Output the [x, y] coordinate of the center of the cell containing the given text.  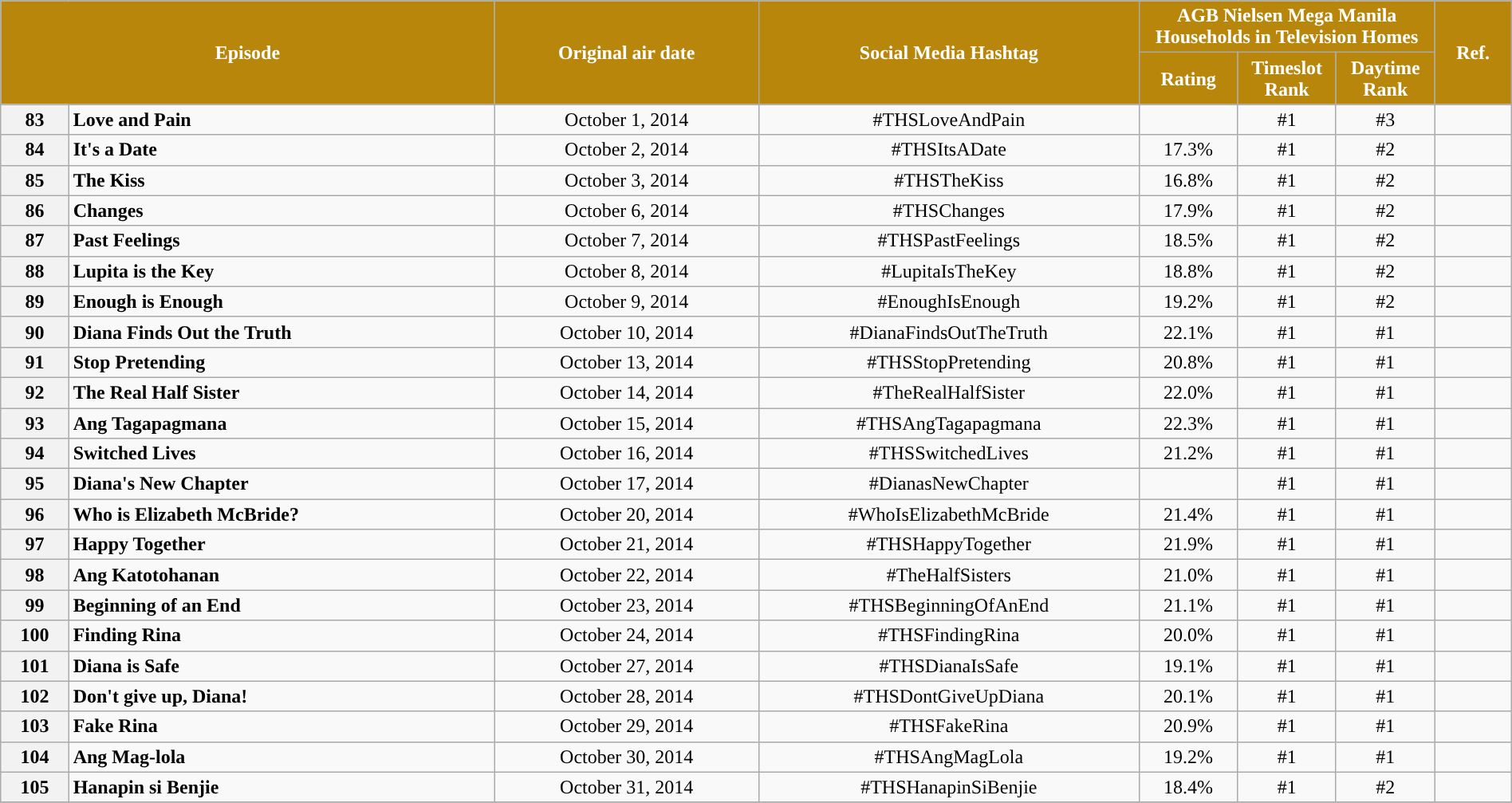
#THSItsADate [949, 150]
October 28, 2014 [627, 696]
18.5% [1188, 241]
October 31, 2014 [627, 787]
October 2, 2014 [627, 150]
18.8% [1188, 271]
#LupitaIsTheKey [949, 271]
Lupita is the Key [282, 271]
93 [35, 423]
21.0% [1188, 575]
88 [35, 271]
#DianaFindsOutTheTruth [949, 332]
104 [35, 757]
#TheHalfSisters [949, 575]
Hanapin si Benjie [282, 787]
Diana Finds Out the Truth [282, 332]
103 [35, 726]
Timeslot Rank [1287, 78]
Switched Lives [282, 454]
20.8% [1188, 362]
Ang Tagapagmana [282, 423]
October 27, 2014 [627, 666]
21.4% [1188, 514]
#THSStopPretending [949, 362]
22.3% [1188, 423]
#THSAngMagLola [949, 757]
100 [35, 636]
Ang Mag-lola [282, 757]
October 10, 2014 [627, 332]
October 15, 2014 [627, 423]
It's a Date [282, 150]
#THSAngTagapagmana [949, 423]
94 [35, 454]
#THSHanapinSiBenjie [949, 787]
20.9% [1188, 726]
Diana is Safe [282, 666]
October 6, 2014 [627, 211]
20.0% [1188, 636]
October 21, 2014 [627, 545]
87 [35, 241]
October 29, 2014 [627, 726]
#THSFindingRina [949, 636]
October 3, 2014 [627, 180]
89 [35, 301]
Social Media Hashtag [949, 53]
99 [35, 605]
#THSPastFeelings [949, 241]
October 8, 2014 [627, 271]
AGB Nielsen Mega Manila Households in Television Homes [1287, 27]
October 24, 2014 [627, 636]
#DianasNewChapter [949, 484]
Episode [247, 53]
The Real Half Sister [282, 392]
Diana's New Chapter [282, 484]
Ang Katotohanan [282, 575]
Finding Rina [282, 636]
October 17, 2014 [627, 484]
October 14, 2014 [627, 392]
17.3% [1188, 150]
17.9% [1188, 211]
Beginning of an End [282, 605]
85 [35, 180]
98 [35, 575]
21.1% [1188, 605]
#THSHappyTogether [949, 545]
Stop Pretending [282, 362]
83 [35, 120]
95 [35, 484]
October 9, 2014 [627, 301]
92 [35, 392]
Don't give up, Diana! [282, 696]
October 23, 2014 [627, 605]
102 [35, 696]
Fake Rina [282, 726]
19.1% [1188, 666]
21.2% [1188, 454]
Who is Elizabeth McBride? [282, 514]
91 [35, 362]
October 16, 2014 [627, 454]
Love and Pain [282, 120]
Happy Together [282, 545]
#THSChanges [949, 211]
The Kiss [282, 180]
Original air date [627, 53]
16.8% [1188, 180]
#THSDontGiveUpDiana [949, 696]
October 20, 2014 [627, 514]
86 [35, 211]
Rating [1188, 78]
#EnoughIsEnough [949, 301]
Past Feelings [282, 241]
#THSDianaIsSafe [949, 666]
101 [35, 666]
October 7, 2014 [627, 241]
October 13, 2014 [627, 362]
96 [35, 514]
October 22, 2014 [627, 575]
105 [35, 787]
#3 [1385, 120]
Enough is Enough [282, 301]
Changes [282, 211]
22.1% [1188, 332]
#TheRealHalfSister [949, 392]
#THSLoveAndPain [949, 120]
20.1% [1188, 696]
Ref. [1473, 53]
97 [35, 545]
#THSFakeRina [949, 726]
#THSSwitchedLives [949, 454]
Daytime Rank [1385, 78]
#WhoIsElizabethMcBride [949, 514]
October 1, 2014 [627, 120]
October 30, 2014 [627, 757]
84 [35, 150]
#THSTheKiss [949, 180]
#THSBeginningOfAnEnd [949, 605]
21.9% [1188, 545]
18.4% [1188, 787]
22.0% [1188, 392]
90 [35, 332]
